Provide the (X, Y) coordinate of the cell's center where the given text is located.  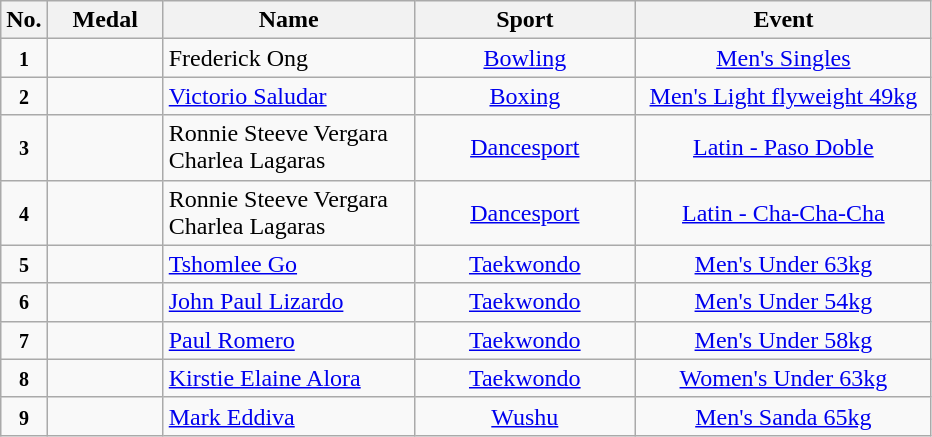
1 (24, 58)
Boxing (524, 96)
John Paul Lizardo (288, 302)
No. (24, 20)
Medal (105, 20)
Latin - Paso Doble (783, 148)
Wushu (524, 416)
Men's Sanda 65kg (783, 416)
4 (24, 212)
Men's Under 58kg (783, 340)
Men's Light flyweight 49kg (783, 96)
Sport (524, 20)
Latin - Cha-Cha-Cha (783, 212)
6 (24, 302)
Victorio Saludar (288, 96)
Event (783, 20)
3 (24, 148)
Paul Romero (288, 340)
2 (24, 96)
Bowling (524, 58)
9 (24, 416)
Name (288, 20)
Mark Eddiva (288, 416)
Women's Under 63kg (783, 378)
Frederick Ong (288, 58)
Men's Under 54kg (783, 302)
Men's Singles (783, 58)
Men's Under 63kg (783, 264)
8 (24, 378)
7 (24, 340)
5 (24, 264)
Tshomlee Go (288, 264)
Kirstie Elaine Alora (288, 378)
